For the text-containing cell, return its midpoint in (X, Y) coordinate format. 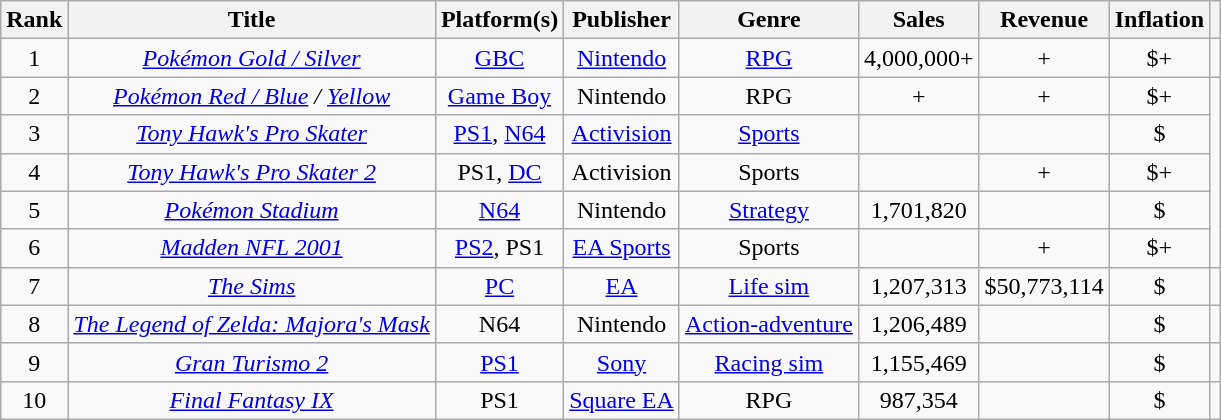
1,206,489 (918, 324)
EA Sports (622, 248)
Game Boy (499, 96)
Madden NFL 2001 (252, 248)
Platform(s) (499, 20)
Tony Hawk's Pro Skater 2 (252, 172)
Sales (918, 20)
5 (34, 210)
1 (34, 58)
Pokémon Gold / Silver (252, 58)
The Sims (252, 286)
Pokémon Red / Blue / Yellow (252, 96)
PS2, PS1 (499, 248)
Pokémon Stadium (252, 210)
Publisher (622, 20)
Title (252, 20)
7 (34, 286)
3 (34, 134)
4,000,000+ (918, 58)
Revenue (1044, 20)
9 (34, 362)
Tony Hawk's Pro Skater (252, 134)
Life sim (768, 286)
The Legend of Zelda: Majora's Mask (252, 324)
1,701,820 (918, 210)
8 (34, 324)
987,354 (918, 400)
Inflation (1159, 20)
Genre (768, 20)
6 (34, 248)
PS1, N64 (499, 134)
GBC (499, 58)
PS1, DC (499, 172)
$50,773,114 (1044, 286)
Rank (34, 20)
1,207,313 (918, 286)
Sony (622, 362)
Action-adventure (768, 324)
4 (34, 172)
Racing sim (768, 362)
Gran Turismo 2 (252, 362)
10 (34, 400)
Square EA (622, 400)
PC (499, 286)
1,155,469 (918, 362)
EA (622, 286)
Strategy (768, 210)
2 (34, 96)
Final Fantasy IX (252, 400)
